From the cell containing the given text, extract its center point as (X, Y) coordinate. 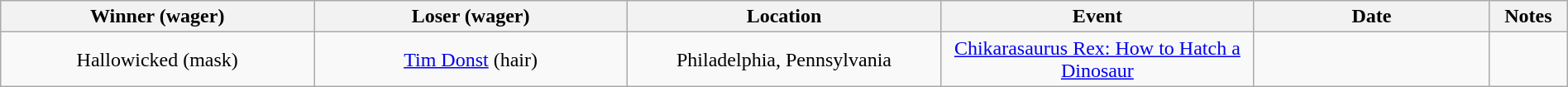
Philadelphia, Pennsylvania (784, 60)
Chikarasaurus Rex: How to Hatch a Dinosaur (1097, 60)
Date (1371, 17)
Loser (wager) (471, 17)
Location (784, 17)
Hallowicked (mask) (157, 60)
Event (1097, 17)
Notes (1528, 17)
Tim Donst (hair) (471, 60)
Winner (wager) (157, 17)
